Locate the cell with the specified text and output its [X, Y] center coordinate. 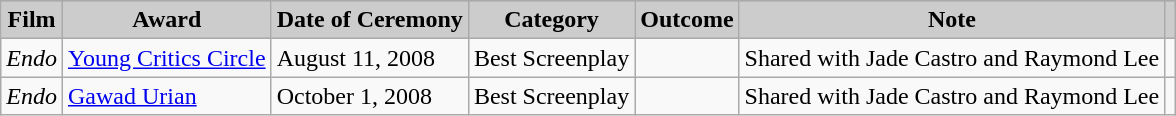
Film [32, 20]
Category [551, 20]
Young Critics Circle [166, 58]
Award [166, 20]
Outcome [687, 20]
August 11, 2008 [370, 58]
October 1, 2008 [370, 96]
Date of Ceremony [370, 20]
Gawad Urian [166, 96]
Note [952, 20]
